Determine the [x, y] coordinate at the center of the cell enclosing the given text.  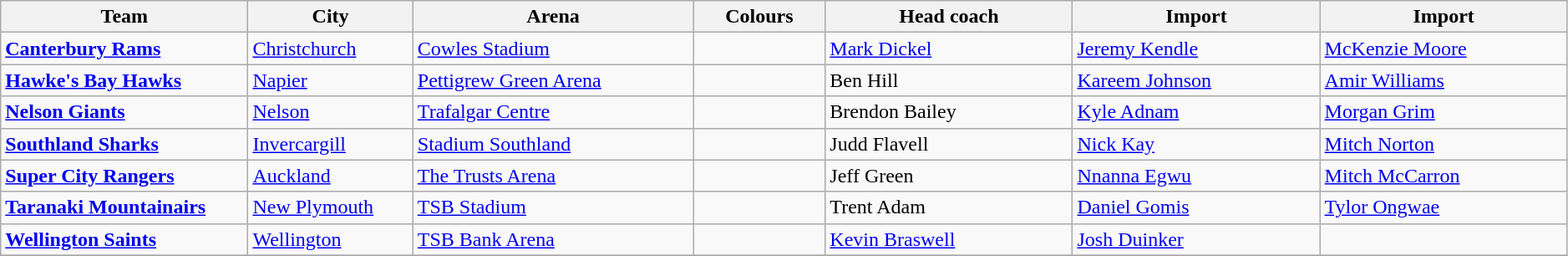
McKenzie Moore [1444, 49]
Josh Duinker [1196, 239]
Brendon Bailey [949, 112]
Stadium Southland [553, 144]
Kyle Adnam [1196, 112]
Napier [331, 80]
City [331, 17]
Jeremy Kendle [1196, 49]
Nnanna Egwu [1196, 176]
Arena [553, 17]
Daniel Gomis [1196, 207]
Colours [759, 17]
TSB Stadium [553, 207]
New Plymouth [331, 207]
Nick Kay [1196, 144]
Auckland [331, 176]
Invercargill [331, 144]
Trafalgar Centre [553, 112]
Kareem Johnson [1196, 80]
Cowles Stadium [553, 49]
Tylor Ongwae [1444, 207]
Mitch Norton [1444, 144]
Head coach [949, 17]
Southland Sharks [124, 144]
Nelson [331, 112]
Canterbury Rams [124, 49]
Mitch McCarron [1444, 176]
Mark Dickel [949, 49]
Wellington Saints [124, 239]
Super City Rangers [124, 176]
Judd Flavell [949, 144]
Morgan Grim [1444, 112]
The Trusts Arena [553, 176]
Taranaki Mountainairs [124, 207]
Kevin Braswell [949, 239]
Jeff Green [949, 176]
Hawke's Bay Hawks [124, 80]
Nelson Giants [124, 112]
Pettigrew Green Arena [553, 80]
TSB Bank Arena [553, 239]
Christchurch [331, 49]
Trent Adam [949, 207]
Team [124, 17]
Wellington [331, 239]
Ben Hill [949, 80]
Amir Williams [1444, 80]
